Capture the cell that displays the provided text and extract its [X, Y] central coordinate. 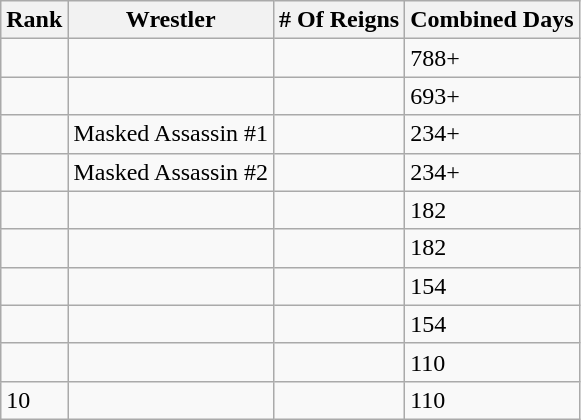
Masked Assassin #1 [171, 134]
# Of Reigns [340, 20]
Rank [34, 20]
Wrestler [171, 20]
Combined Days [492, 20]
693+ [492, 96]
788+ [492, 58]
10 [34, 400]
Masked Assassin #2 [171, 172]
